Scan for the cell matching the given text and deliver its (x, y) coordinate at center. 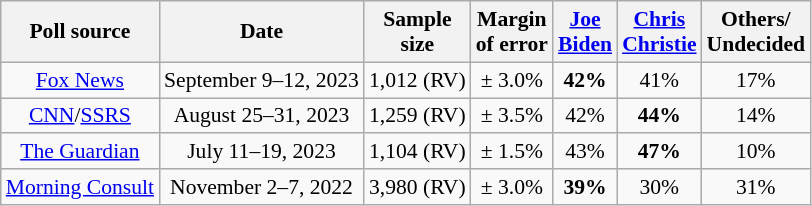
44% (659, 116)
14% (756, 116)
CNN/SSRS (80, 116)
39% (585, 187)
10% (756, 152)
1,259 (RV) (418, 116)
Poll source (80, 32)
September 9–12, 2023 (262, 80)
1,012 (RV) (418, 80)
30% (659, 187)
47% (659, 152)
41% (659, 80)
Others/Undecided (756, 32)
ChrisChristie (659, 32)
17% (756, 80)
31% (756, 187)
Marginof error (512, 32)
July 11–19, 2023 (262, 152)
August 25–31, 2023 (262, 116)
± 1.5% (512, 152)
Morning Consult (80, 187)
Fox News (80, 80)
3,980 (RV) (418, 187)
November 2–7, 2022 (262, 187)
± 3.5% (512, 116)
43% (585, 152)
Date (262, 32)
JoeBiden (585, 32)
The Guardian (80, 152)
Samplesize (418, 32)
1,104 (RV) (418, 152)
